Find where the given text appears and provide that cell's center as (X, Y) coordinate. 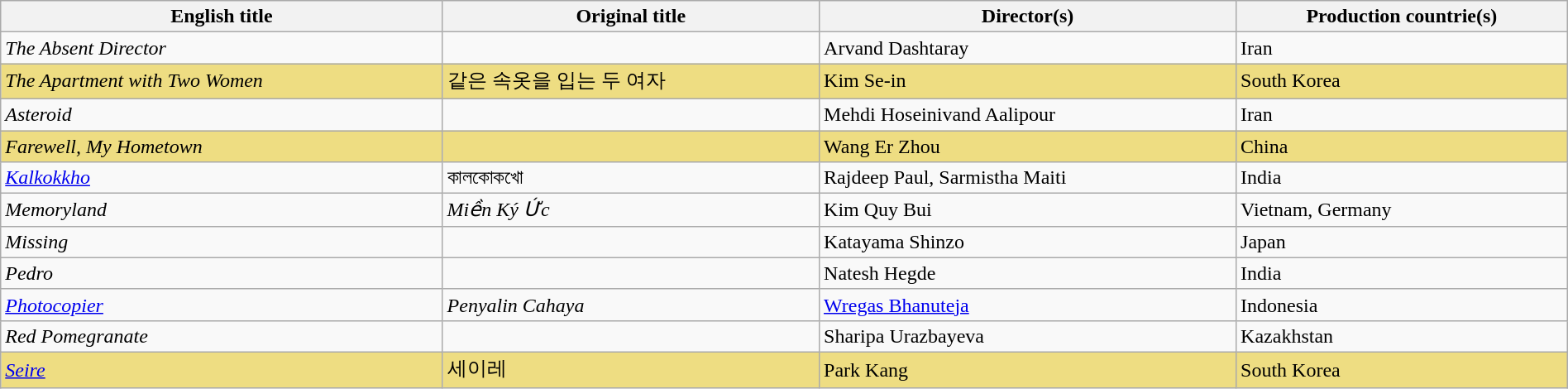
Seire (222, 369)
Sharipa Urazbayeva (1028, 336)
Red Pomegranate (222, 336)
Japan (1403, 242)
Production countrie(s) (1403, 17)
Kalkokkho (222, 178)
China (1403, 146)
Katayama Shinzo (1028, 242)
The Apartment with Two Women (222, 81)
Rajdeep Paul, Sarmistha Maiti (1028, 178)
Farewell, My Hometown (222, 146)
Penyalin Cahaya (631, 305)
Kazakhstan (1403, 336)
English title (222, 17)
같은 속옷을 입는 두 여자 (631, 81)
세이레 (631, 369)
Photocopier (222, 305)
Asteroid (222, 114)
Pedro (222, 273)
Park Kang (1028, 369)
Natesh Hegde (1028, 273)
The Absent Director (222, 48)
Arvand Dashtaray (1028, 48)
Mehdi Hoseinivand Aalipour (1028, 114)
Indonesia (1403, 305)
কালকোকখো (631, 178)
Vietnam, Germany (1403, 210)
Kim Se-in (1028, 81)
Original title (631, 17)
Director(s) (1028, 17)
Missing (222, 242)
Kim Quy Bui (1028, 210)
Memoryland (222, 210)
Wang Er Zhou (1028, 146)
Miền Ký Ức (631, 210)
Wregas Bhanuteja (1028, 305)
